For the text-containing cell, return its midpoint in (X, Y) coordinate format. 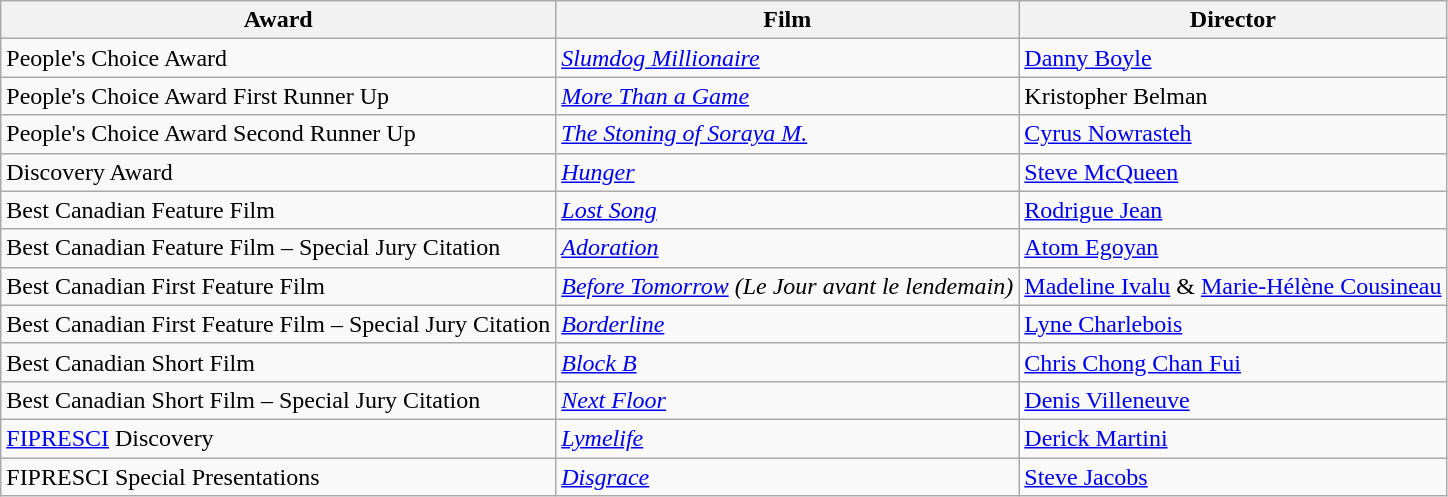
Rodrigue Jean (1233, 210)
Cyrus Nowrasteh (1233, 134)
Before Tomorrow (Le Jour avant le lendemain) (788, 286)
Adoration (788, 248)
Best Canadian Short Film (278, 362)
Steve Jacobs (1233, 477)
Slumdog Millionaire (788, 58)
People's Choice Award First Runner Up (278, 96)
Best Canadian Feature Film – Special Jury Citation (278, 248)
FIPRESCI Special Presentations (278, 477)
People's Choice Award Second Runner Up (278, 134)
Derick Martini (1233, 438)
Disgrace (788, 477)
More Than a Game (788, 96)
Hunger (788, 172)
Director (1233, 20)
Kristopher Belman (1233, 96)
Best Canadian Short Film – Special Jury Citation (278, 400)
Denis Villeneuve (1233, 400)
Lost Song (788, 210)
Chris Chong Chan Fui (1233, 362)
Award (278, 20)
FIPRESCI Discovery (278, 438)
People's Choice Award (278, 58)
Madeline Ivalu & Marie-Hélène Cousineau (1233, 286)
Danny Boyle (1233, 58)
The Stoning of Soraya M. (788, 134)
Best Canadian First Feature Film (278, 286)
Borderline (788, 324)
Atom Egoyan (1233, 248)
Discovery Award (278, 172)
Block B (788, 362)
Best Canadian Feature Film (278, 210)
Steve McQueen (1233, 172)
Lymelife (788, 438)
Film (788, 20)
Best Canadian First Feature Film – Special Jury Citation (278, 324)
Next Floor (788, 400)
Lyne Charlebois (1233, 324)
